Locate the cell with the specified text and output its (x, y) center coordinate. 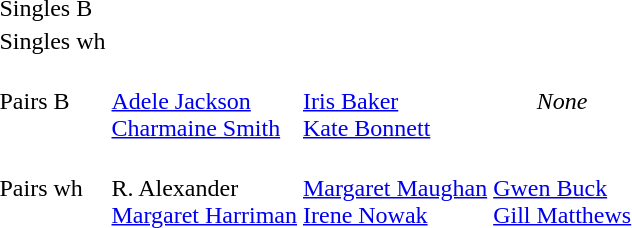
Adele Jackson Charmaine Smith (204, 101)
Iris Baker Kate Bonnett (394, 101)
